Capture the cell that displays the provided text and extract its [x, y] central coordinate. 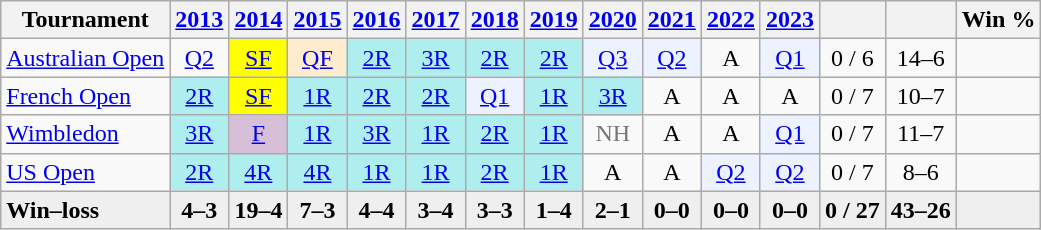
F [258, 134]
2019 [554, 20]
0 / 6 [852, 58]
2014 [258, 20]
2–1 [612, 210]
US Open [86, 172]
2013 [200, 20]
4–3 [200, 210]
11–7 [920, 134]
2022 [730, 20]
2023 [790, 20]
Q3 [612, 58]
Win % [998, 20]
2015 [318, 20]
2021 [672, 20]
3–4 [436, 210]
NH [612, 134]
3–3 [494, 210]
Win–loss [86, 210]
19–4 [258, 210]
1–4 [554, 210]
43–26 [920, 210]
Tournament [86, 20]
8–6 [920, 172]
14–6 [920, 58]
Wimbledon [86, 134]
2017 [436, 20]
2018 [494, 20]
2020 [612, 20]
0 / 27 [852, 210]
Australian Open [86, 58]
4–4 [376, 210]
10–7 [920, 96]
QF [318, 58]
2016 [376, 20]
7–3 [318, 210]
French Open [86, 96]
